Detect which cell encompasses the target text, then output its (x, y) center coordinate. 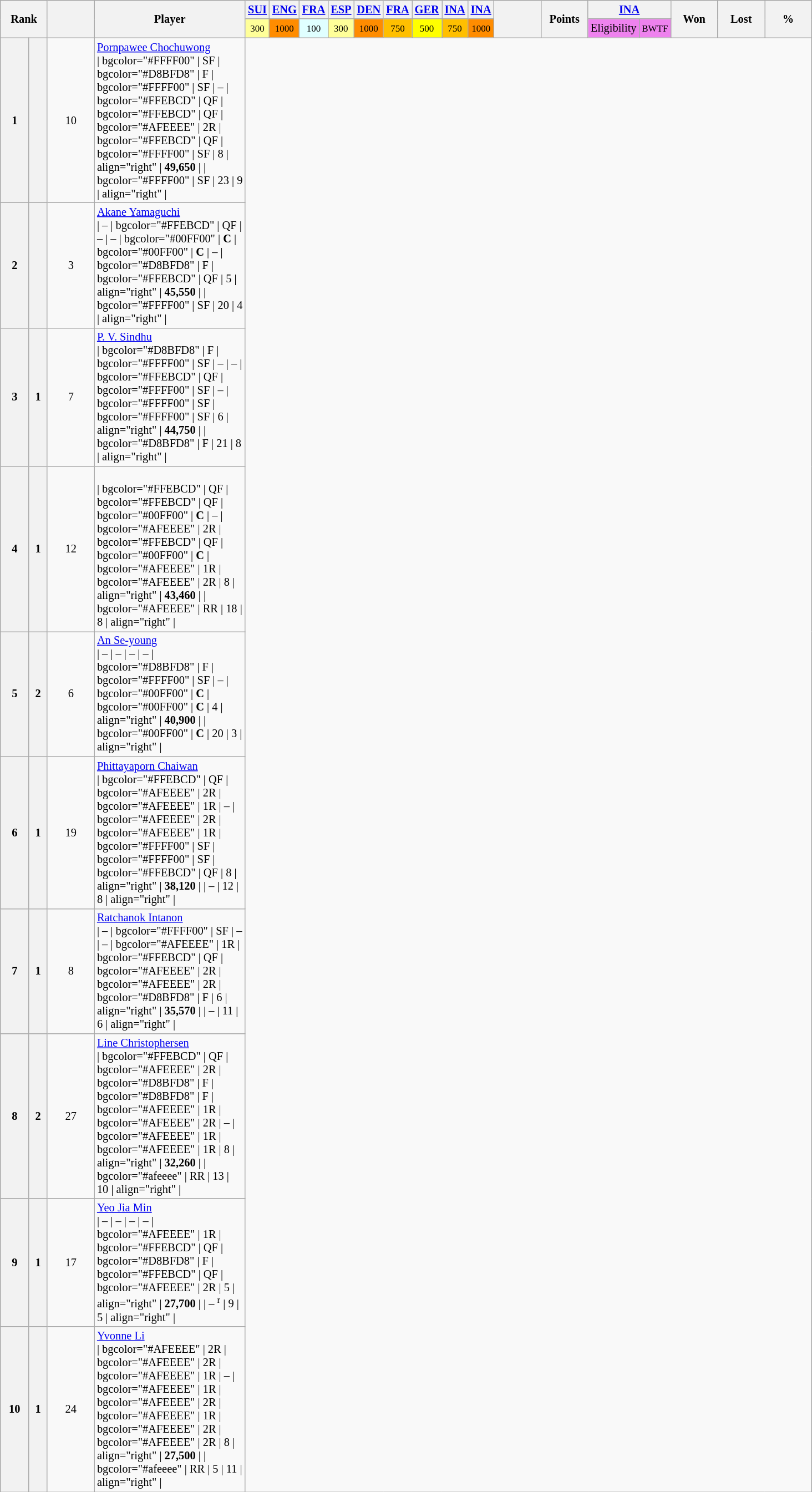
BWTF (654, 28)
Lost (741, 19)
100 (314, 28)
12 (71, 549)
Rank (24, 19)
5 (14, 694)
GER (427, 9)
ESP (341, 9)
% (789, 19)
DEN (368, 9)
9 (14, 1262)
ENG (285, 9)
Player (170, 19)
19 (71, 833)
SUI (257, 9)
Won (694, 19)
Points (565, 19)
500 (427, 28)
24 (71, 1409)
4 (14, 549)
Eligibility (613, 28)
27 (71, 1116)
17 (71, 1262)
